Extract the [x, y] coordinate from the center of the cell holding the provided text.  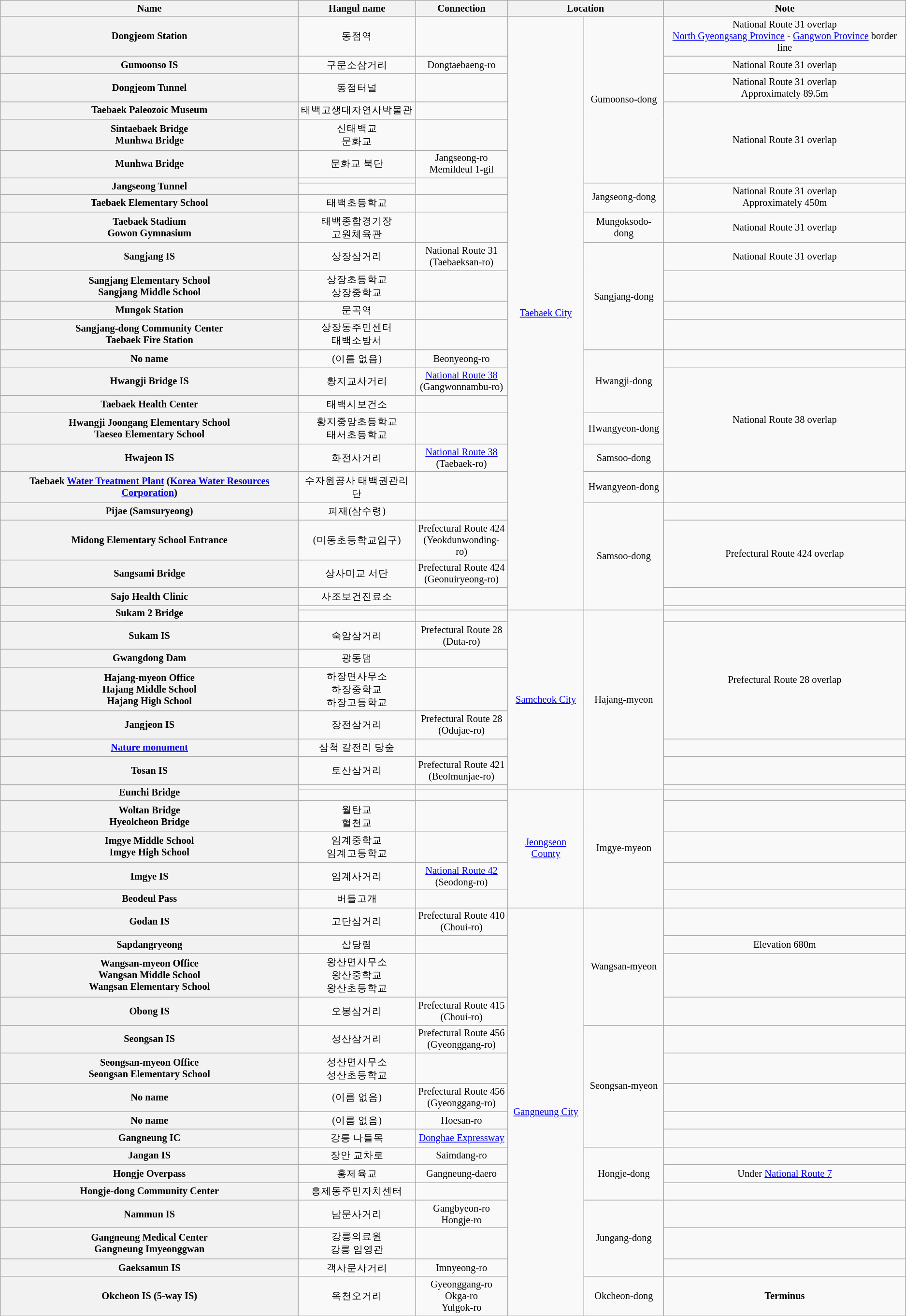
왕산면사무소왕산중학교왕산초등학교 [357, 975]
Gangneung IC [150, 1138]
National Route 31 overlapApproximately 89.5m [785, 87]
숙암삼거리 [357, 636]
Taebaek StadiumGowon Gymnasium [150, 227]
National Route 31 overlapNorth Gyeongsang Province - Gangwon Province border line [785, 36]
Donghae Expressway [462, 1138]
문화교 북단 [357, 164]
Gyeonggang-roOkga-roYulgok-ro [462, 1296]
Dongtaebaeng-ro [462, 65]
Munhwa Bridge [150, 164]
Tosan IS [150, 770]
Sangjang IS [150, 257]
Jangjeon IS [150, 725]
Imgye Middle SchoolImgye High School [150, 847]
Imgye IS [150, 876]
Connection [462, 8]
Okcheon-dong [624, 1296]
Hajang-myeon [624, 700]
구문소삼거리 [357, 65]
Gumoonso-dong [624, 100]
Gangneung Medical CenterGangneung Imyeonggwan [150, 1243]
토산삼거리 [357, 770]
Gumoonso IS [150, 65]
Hwangji-dong [624, 382]
Jungang-dong [624, 1238]
홍제육교 [357, 1173]
오봉삼거리 [357, 1011]
하장면사무소하장중학교하장고등학교 [357, 689]
Mungoksodo-dong [624, 227]
National Route 42(Seodong-ro) [462, 876]
Hwajeon IS [150, 458]
Nammun IS [150, 1214]
Gwangdong Dam [150, 658]
신태백교문화교 [357, 135]
Seongsan IS [150, 1039]
동점역 [357, 36]
태백고생대자연사박물관 [357, 110]
성산삼거리 [357, 1039]
상장삼거리 [357, 257]
버들고개 [357, 899]
Midong Elementary School Entrance [150, 540]
수자원공사 태백권관리단 [357, 487]
태백시보건소 [357, 404]
Note [785, 8]
National Route 38(Gangwonnambu-ro) [462, 381]
National Route 38 overlap [785, 419]
Prefectural Route 28(Duta-ro) [462, 636]
Taebaek City [546, 313]
Gaeksamun IS [150, 1267]
Okcheon IS (5-way IS) [150, 1296]
황지중앙초등학교태서초등학교 [357, 428]
Beonyeong-ro [462, 359]
Name [150, 8]
Hongje-dong Community Center [150, 1191]
National Route 31(Taebaeksan-ro) [462, 257]
Samcheok City [546, 700]
삽당령 [357, 944]
태백초등학교 [357, 203]
Sangjang Elementary SchoolSangjang Middle School [150, 286]
Taebaek Water Treatment Plant (Korea Water Resources Corporation) [150, 487]
Prefectural Route 424 overlap [785, 554]
상사미교 서단 [357, 574]
삼척 갈전리 당숲 [357, 747]
Imnyeong-ro [462, 1267]
화전사거리 [357, 458]
Wangsan-myeon OfficeWangsan Middle SchoolWangsan Elementary School [150, 975]
Seongsan-myeon OfficeSeongsan Elementary School [150, 1068]
Dongjeom Tunnel [150, 87]
Hoesan-ro [462, 1120]
(미동초등학교입구) [357, 540]
Prefectural Route 421(Beolmunjae-ro) [462, 770]
Dongjeom Station [150, 36]
Obong IS [150, 1011]
홍제동주민자치센터 [357, 1191]
Sangsami Bridge [150, 574]
Nature monument [150, 747]
National Route 38(Taebaek-ro) [462, 458]
강릉 나들목 [357, 1138]
Prefectural Route 410(Choui-ro) [462, 922]
태백종합경기장고원체육관 [357, 227]
Sangjang-dong Community CenterTaebaek Fire Station [150, 334]
Godan IS [150, 922]
Location [586, 8]
광동댐 [357, 658]
동점터널 [357, 87]
Sangjang-dong [624, 296]
장전삼거리 [357, 725]
Sapdangryeong [150, 944]
Taebaek Health Center [150, 404]
Jangseong Tunnel [150, 186]
사조보건진료소 [357, 596]
옥천오거리 [357, 1296]
객사문사거리 [357, 1267]
피재(삼수령) [357, 511]
Sukam 2 Bridge [150, 613]
Sukam IS [150, 636]
Hwangji Bridge IS [150, 381]
Pijae (Samsuryeong) [150, 511]
상장초등학교상장중학교 [357, 286]
Hwangji Joongang Elementary SchoolTaeseo Elementary School [150, 428]
Hangul name [357, 8]
강릉의료원강릉 임영관 [357, 1243]
Sintaebaek BridgeMunhwa Bridge [150, 135]
장안 교차로 [357, 1156]
Beodeul Pass [150, 899]
Gangneung-daero [462, 1173]
임계사거리 [357, 876]
Elevation 680m [785, 944]
Gangbyeon-roHongje-ro [462, 1214]
Saimdang-ro [462, 1156]
Jangan IS [150, 1156]
Woltan BridgeHyeolcheon Bridge [150, 816]
성산면사무소성산초등학교 [357, 1068]
임계중학교임계고등학교 [357, 847]
Prefectural Route 28 overlap [785, 680]
Terminus [785, 1296]
Under National Route 7 [785, 1173]
Hajang-myeon OfficeHajang Middle SchoolHajang High School [150, 689]
Jeongseon County [546, 848]
Mungok Station [150, 310]
문곡역 [357, 310]
Taebaek Paleozoic Museum [150, 110]
Sajo Health Clinic [150, 596]
Seongsan-myeon [624, 1086]
National Route 31 overlapApproximately 450m [785, 197]
Imgye-myeon [624, 848]
상장동주민센터태백소방서 [357, 334]
Prefectural Route 424(Geonuiryeong-ro) [462, 574]
Hongje Overpass [150, 1173]
Hongje-dong [624, 1173]
Jangseong-roMemildeul 1-gil [462, 164]
Jangseong-dong [624, 197]
Eunchi Bridge [150, 793]
월탄교혈천교 [357, 816]
Prefectural Route 28(Odujae-ro) [462, 725]
고단삼거리 [357, 922]
Gangneung City [546, 1112]
황지교사거리 [357, 381]
Wangsan-myeon [624, 967]
Prefectural Route 415(Choui-ro) [462, 1011]
Taebaek Elementary School [150, 203]
Prefectural Route 424(Yeokdunwonding-ro) [462, 540]
남문사거리 [357, 1214]
